Pinpoint the cell where the given text exists, returning its (x, y) midpoint coordinate. 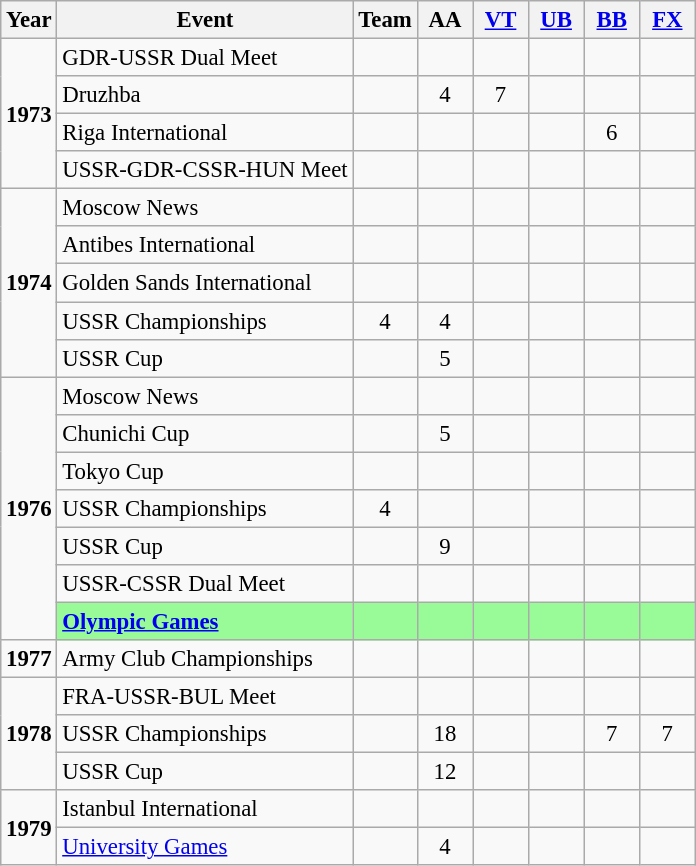
UB (556, 20)
1978 (29, 734)
Year (29, 20)
USSR-CSSR Dual Meet (205, 584)
BB (612, 20)
Riga International (205, 133)
Antibes International (205, 245)
1974 (29, 283)
12 (445, 772)
6 (612, 133)
Tokyo Cup (205, 471)
GDR-USSR Dual Meet (205, 58)
Istanbul International (205, 809)
FRA-USSR-BUL Meet (205, 697)
University Games (205, 847)
FX (668, 20)
Event (205, 20)
Druzhba (205, 95)
Golden Sands International (205, 283)
AA (445, 20)
Army Club Championships (205, 659)
1976 (29, 508)
1973 (29, 114)
Olympic Games (205, 621)
1977 (29, 659)
Chunichi Cup (205, 433)
9 (445, 546)
Team (385, 20)
VT (501, 20)
18 (445, 734)
1979 (29, 828)
USSR-GDR-CSSR-HUN Meet (205, 170)
